Pinpoint the cell where the given text exists, returning its (X, Y) midpoint coordinate. 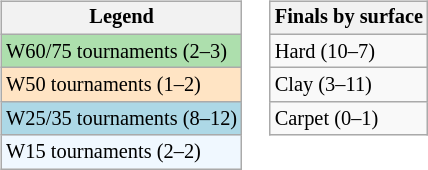
W60/75 tournaments (2–3) (122, 51)
W50 tournaments (1–2) (122, 85)
Clay (3–11) (349, 85)
Carpet (0–1) (349, 119)
W15 tournaments (2–2) (122, 152)
Hard (10–7) (349, 51)
Finals by surface (349, 18)
W25/35 tournaments (8–12) (122, 119)
Legend (122, 18)
